Extract the [X, Y] coordinate from the center of the cell holding the provided text.  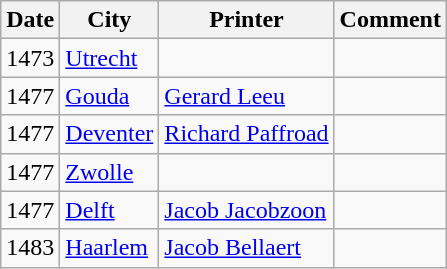
Printer [246, 20]
Comment [390, 20]
Date [30, 20]
Richard Paffroad [246, 134]
Deventer [110, 134]
Delft [110, 210]
Gerard Leeu [246, 96]
Utrecht [110, 58]
1473 [30, 58]
City [110, 20]
Haarlem [110, 248]
Jacob Bellaert [246, 248]
Gouda [110, 96]
Jacob Jacobzoon [246, 210]
Zwolle [110, 172]
1483 [30, 248]
